Output the [x, y] coordinate of the center of the cell containing the given text.  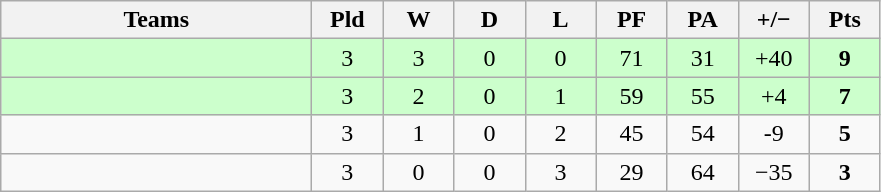
45 [632, 134]
54 [702, 134]
+/− [774, 20]
−35 [774, 172]
9 [844, 58]
55 [702, 96]
Teams [156, 20]
L [560, 20]
W [418, 20]
71 [632, 58]
PF [632, 20]
7 [844, 96]
+4 [774, 96]
D [490, 20]
PA [702, 20]
31 [702, 58]
59 [632, 96]
Pts [844, 20]
64 [702, 172]
29 [632, 172]
-9 [774, 134]
Pld [348, 20]
5 [844, 134]
+40 [774, 58]
